From the cell containing the given text, extract its center point as (X, Y) coordinate. 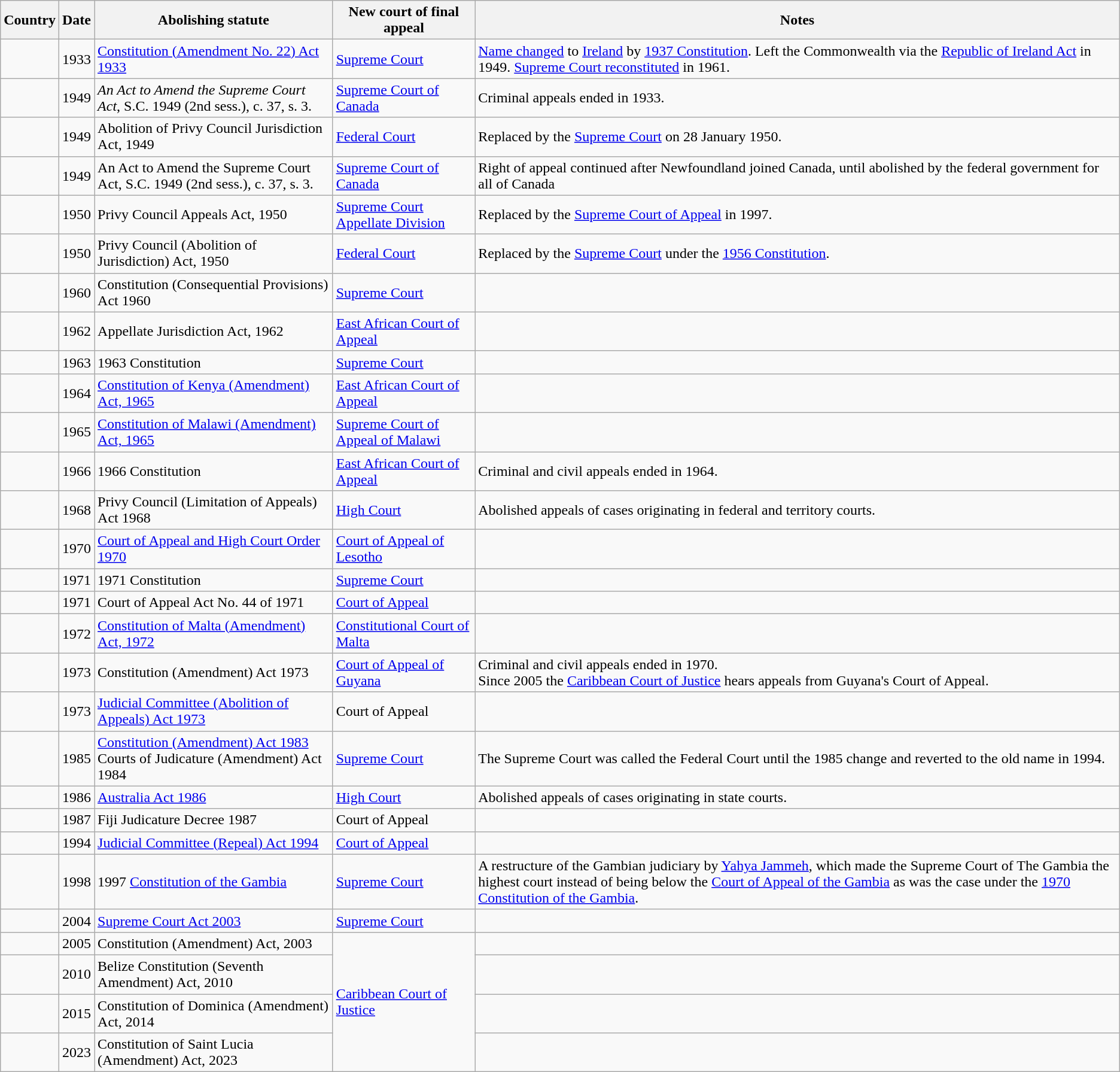
1965 (77, 432)
Caribbean Court of Justice (404, 1002)
Constitution of Malawi (Amendment) Act, 1965 (214, 432)
1971 Constitution (214, 580)
1986 (77, 797)
Criminal and civil appeals ended in 1964. (798, 470)
Replaced by the Supreme Court under the 1956 Constitution. (798, 254)
Constitution (Consequential Provisions) Act 1960 (214, 292)
1997 Constitution of the Gambia (214, 882)
Abolished appeals of cases originating in state courts. (798, 797)
1968 (77, 510)
1963 (77, 362)
2010 (77, 974)
1970 (77, 549)
Criminal appeals ended in 1933. (798, 98)
Replaced by the Supreme Court of Appeal in 1997. (798, 214)
1962 (77, 332)
1972 (77, 633)
Name changed to Ireland by 1937 Constitution. Left the Commonwealth via the Republic of Ireland Act in 1949. Supreme Court reconstituted in 1961. (798, 59)
1964 (77, 393)
1960 (77, 292)
2023 (77, 1052)
Australia Act 1986 (214, 797)
Privy Council (Abolition of Jurisdiction) Act, 1950 (214, 254)
Constitution (Amendment No. 22) Act 1933 (214, 59)
Notes (798, 20)
Judicial Committee (Abolition of Appeals) Act 1973 (214, 711)
Constitution (Amendment) Act, 2003 (214, 943)
Appellate Jurisdiction Act, 1962 (214, 332)
Abolishing statute (214, 20)
Constitution of Malta (Amendment) Act, 1972 (214, 633)
Court of Appeal and High Court Order 1970 (214, 549)
Abolished appeals of cases originating in federal and territory courts. (798, 510)
Constitution of Saint Lucia (Amendment) Act, 2023 (214, 1052)
Constitutional Court of Malta (404, 633)
Replaced by the Supreme Court on 28 January 1950. (798, 136)
Country (30, 20)
Court of Appeal of Guyana (404, 673)
Judicial Committee (Repeal) Act 1994 (214, 843)
1966 Constitution (214, 470)
1987 (77, 820)
Supreme Court Act 2003 (214, 921)
Criminal and civil appeals ended in 1970.Since 2005 the Caribbean Court of Justice hears appeals from Guyana's Court of Appeal. (798, 673)
Belize Constitution (Seventh Amendment) Act, 2010 (214, 974)
1933 (77, 59)
Constitution of Dominica (Amendment) Act, 2014 (214, 1013)
Date (77, 20)
Constitution (Amendment) Act 1983Courts of Judicature (Amendment) Act 1984 (214, 758)
1985 (77, 758)
1998 (77, 882)
Privy Council (Limitation of Appeals) Act 1968 (214, 510)
Supreme Court Appellate Division (404, 214)
1966 (77, 470)
Court of Appeal Act No. 44 of 1971 (214, 603)
Constitution (Amendment) Act 1973 (214, 673)
The Supreme Court was called the Federal Court until the 1985 change and reverted to the old name in 1994. (798, 758)
Supreme Court of Appeal of Malawi (404, 432)
Constitution of Kenya (Amendment) Act, 1965 (214, 393)
Right of appeal continued after Newfoundland joined Canada, until abolished by the federal government for all of Canada (798, 176)
1994 (77, 843)
Fiji Judicature Decree 1987 (214, 820)
Court of Appeal of Lesotho (404, 549)
Abolition of Privy Council Jurisdiction Act, 1949 (214, 136)
1963 Constitution (214, 362)
2005 (77, 943)
New court of final appeal (404, 20)
Privy Council Appeals Act, 1950 (214, 214)
2015 (77, 1013)
2004 (77, 921)
